For the text-containing cell, return its midpoint in [X, Y] coordinate format. 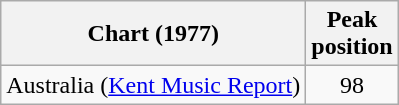
98 [352, 85]
Peakposition [352, 34]
Chart (1977) [154, 34]
Australia (Kent Music Report) [154, 85]
